Provide the (x, y) coordinate of the cell's center where the given text is located.  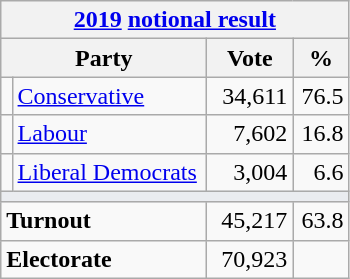
Party (104, 58)
16.8 (321, 134)
6.6 (321, 172)
63.8 (321, 221)
Liberal Democrats (110, 172)
Conservative (110, 96)
Electorate (104, 259)
% (321, 58)
Turnout (104, 221)
34,611 (250, 96)
3,004 (250, 172)
Vote (250, 58)
7,602 (250, 134)
76.5 (321, 96)
45,217 (250, 221)
2019 notional result (175, 20)
Labour (110, 134)
70,923 (250, 259)
